Find where the given text appears and provide that cell's center as [X, Y] coordinate. 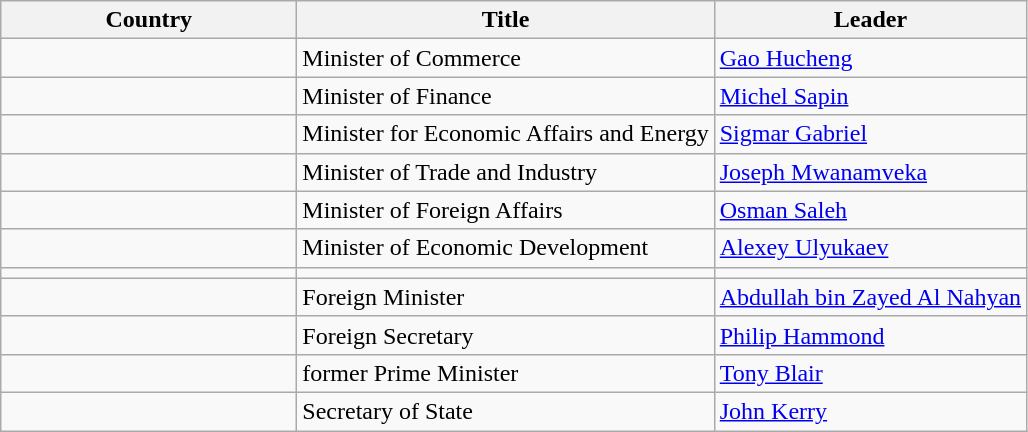
Foreign Secretary [506, 335]
Minister of Commerce [506, 58]
Osman Saleh [870, 210]
Title [506, 20]
Sigmar Gabriel [870, 134]
Minister of Finance [506, 96]
John Kerry [870, 411]
Foreign Minister [506, 297]
Secretary of State [506, 411]
Leader [870, 20]
Minister of Foreign Affairs [506, 210]
Tony Blair [870, 373]
Alexey Ulyukaev [870, 248]
Minister of Trade and Industry [506, 172]
Minister of Economic Development [506, 248]
Michel Sapin [870, 96]
Philip Hammond [870, 335]
Abdullah bin Zayed Al Nahyan [870, 297]
Gao Hucheng [870, 58]
Joseph Mwanamveka [870, 172]
former Prime Minister [506, 373]
Minister for Economic Affairs and Energy [506, 134]
Country [149, 20]
